Find where the given text appears and provide that cell's center as [x, y] coordinate. 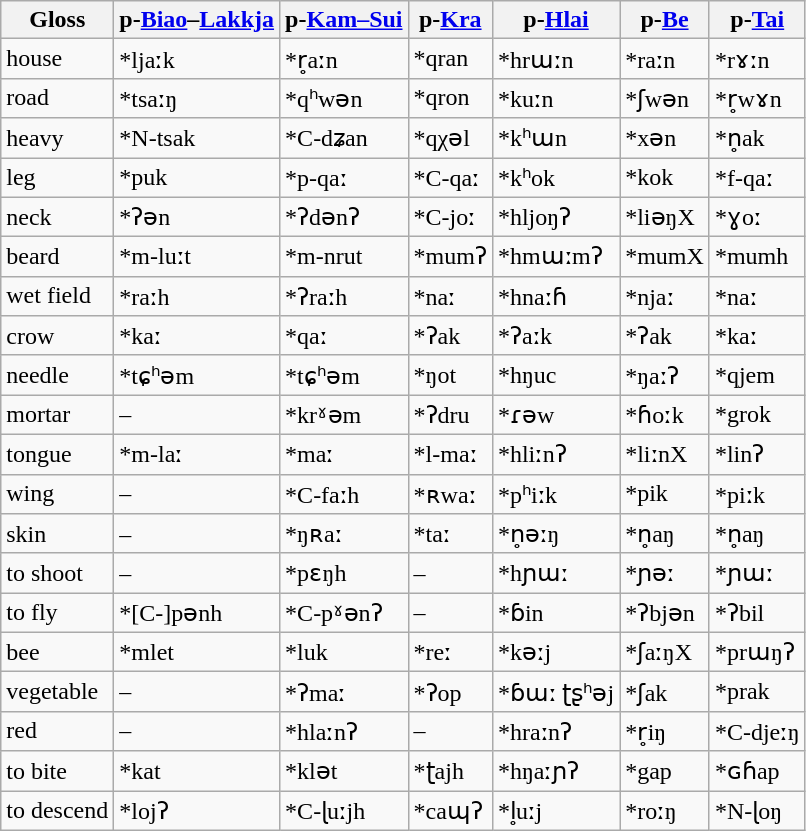
bee [58, 652]
*l̥uːj [556, 810]
*mlet [197, 652]
*piːk [757, 494]
*mumX [665, 257]
*kəːj [556, 652]
*mumʔ [450, 257]
p-Kam–Sui [344, 20]
*njaː [665, 296]
*raːn [665, 59]
house [58, 59]
*ʔaːk [556, 336]
*ɦoːk [665, 415]
leg [58, 178]
*ʈajh [450, 771]
*hnaːɦ [556, 296]
*C-faːh [344, 494]
*puk [197, 178]
needle [58, 375]
*qron [450, 98]
*qʰwən [344, 98]
p-Tai [757, 20]
*r̥aːn [344, 59]
p-Kra [450, 20]
*C-djeːŋ [757, 731]
*luk [344, 652]
*gap [665, 771]
skin [58, 534]
heavy [58, 138]
*liəŋX [665, 217]
*kok [665, 178]
to shoot [58, 573]
*r̥iŋ [665, 731]
*ɓin [556, 613]
*hmɯːmʔ [556, 257]
*ʃaːŋX [665, 652]
to descend [58, 810]
*hŋuc [556, 375]
*kat [197, 771]
crow [58, 336]
*qχəl [450, 138]
*prak [757, 692]
*f-qaː [757, 178]
*kuːn [556, 98]
*prɯŋʔ [757, 652]
*ʔdru [450, 415]
*N-ɭoŋ [757, 810]
*C-dʑan [344, 138]
*ʔən [197, 217]
*liːnX [665, 454]
p-Biao–Lakkja [197, 20]
*pɛŋh [344, 573]
*raːh [197, 296]
*ʔop [450, 692]
*m-nrut [344, 257]
wing [58, 494]
*ŋaːʔ [665, 375]
*lojʔ [197, 810]
*pʰiːk [556, 494]
*ɾəw [556, 415]
*ʔraːh [344, 296]
*rɤːn [757, 59]
*ʔbjən [665, 613]
*l-maː [450, 454]
*ʀwaː [450, 494]
*hraːnʔ [556, 731]
vegetable [58, 692]
*ɢɦap [757, 771]
p-Hlai [556, 20]
to bite [58, 771]
*krˠəm [344, 415]
tongue [58, 454]
*linʔ [757, 454]
*p-qaː [344, 178]
*pik [665, 494]
*qjem [757, 375]
mortar [58, 415]
*reː [450, 652]
*qran [450, 59]
*N-tsak [197, 138]
*hljoŋʔ [556, 217]
*C-ɭuːjh [344, 810]
*ʔmaː [344, 692]
*xən [665, 138]
*mumh [757, 257]
p-Be [665, 20]
*hlaːnʔ [344, 731]
*tsaːŋ [197, 98]
*ɲəː [665, 573]
Gloss [58, 20]
*C-qaː [450, 178]
neck [58, 217]
*kʰok [556, 178]
road [58, 98]
*hɲɯː [556, 573]
*hrɯːn [556, 59]
*[C-]pənh [197, 613]
*grok [757, 415]
*qaː [344, 336]
*ŋot [450, 375]
wet field [58, 296]
to fly [58, 613]
*ʔbil [757, 613]
*ʔdənʔ [344, 217]
*m-luːt [197, 257]
*ɣoː [757, 217]
*roːŋ [665, 810]
*ɲɯː [757, 573]
*hŋaːɲʔ [556, 771]
*taː [450, 534]
*r̥wɤn [757, 98]
*ljaːk [197, 59]
red [58, 731]
*caɰʔ [450, 810]
*C-pˠənʔ [344, 613]
*ŋʀaː [344, 534]
*C-joː [450, 217]
*ʃwən [665, 98]
*kʰɯn [556, 138]
*maː [344, 454]
beard [58, 257]
*klət [344, 771]
*ʃak [665, 692]
*n̥əːŋ [556, 534]
*m-laː [197, 454]
*hliːnʔ [556, 454]
*n̥ak [757, 138]
*ɓɯː ʈʂʰəj [556, 692]
